Find where the given text appears and provide that cell's center as [X, Y] coordinate. 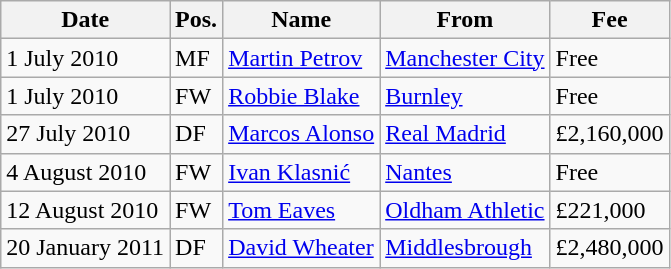
20 January 2011 [86, 248]
Robbie Blake [302, 96]
Tom Eaves [302, 210]
Marcos Alonso [302, 134]
£2,480,000 [610, 248]
12 August 2010 [86, 210]
Burnley [465, 96]
£2,160,000 [610, 134]
Ivan Klasnić [302, 172]
Pos. [196, 20]
Manchester City [465, 58]
Martin Petrov [302, 58]
MF [196, 58]
From [465, 20]
27 July 2010 [86, 134]
£221,000 [610, 210]
Real Madrid [465, 134]
Nantes [465, 172]
Middlesbrough [465, 248]
Date [86, 20]
Name [302, 20]
Oldham Athletic [465, 210]
4 August 2010 [86, 172]
David Wheater [302, 248]
Fee [610, 20]
